Identify which cell holds the provided text, then report its (X, Y) central coordinate. 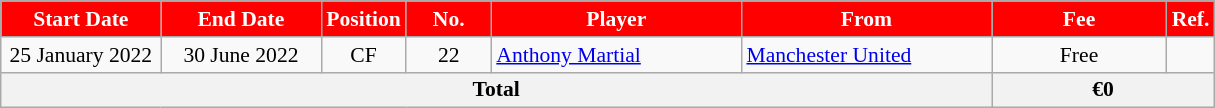
Manchester United (866, 55)
€0 (1104, 90)
22 (448, 55)
Position (364, 19)
No. (448, 19)
CF (364, 55)
End Date (241, 19)
Total (496, 90)
Anthony Martial (616, 55)
From (866, 19)
Player (616, 19)
25 January 2022 (81, 55)
Fee (1080, 19)
Free (1080, 55)
30 June 2022 (241, 55)
Start Date (81, 19)
Ref. (1191, 19)
